Locate the cell with the specified text and output its [x, y] center coordinate. 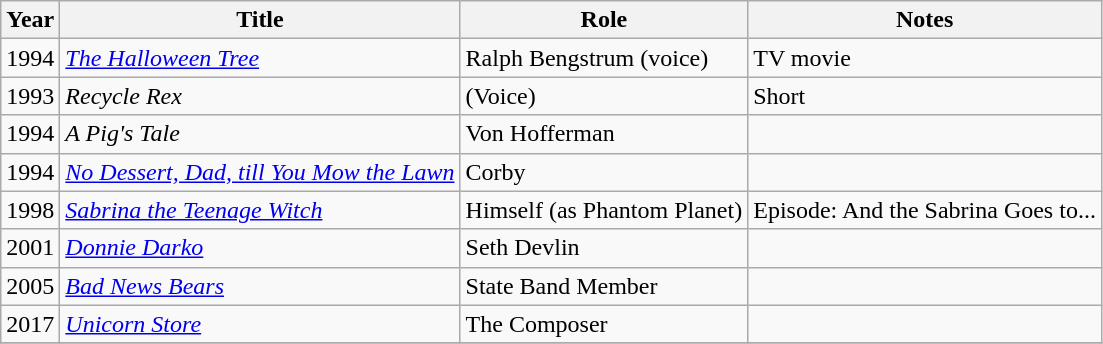
Recycle Rex [260, 96]
Von Hofferman [604, 134]
The Halloween Tree [260, 58]
A Pig's Tale [260, 134]
TV movie [925, 58]
Corby [604, 172]
No Dessert, Dad, till You Mow the Lawn [260, 172]
1998 [30, 210]
Ralph Bengstrum (voice) [604, 58]
Notes [925, 20]
The Composer [604, 324]
State Band Member [604, 286]
Unicorn Store [260, 324]
2001 [30, 248]
Episode: And the Sabrina Goes to... [925, 210]
Donnie Darko [260, 248]
Role [604, 20]
2017 [30, 324]
Year [30, 20]
Title [260, 20]
(Voice) [604, 96]
Bad News Bears [260, 286]
1993 [30, 96]
Sabrina the Teenage Witch [260, 210]
Seth Devlin [604, 248]
2005 [30, 286]
Short [925, 96]
Himself (as Phantom Planet) [604, 210]
